Find where the given text appears and provide that cell's center as [X, Y] coordinate. 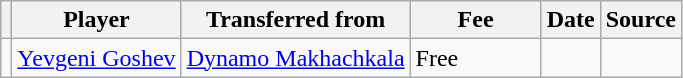
Dynamo Makhachkala [296, 58]
Date [570, 20]
Player [96, 20]
Free [476, 58]
Yevgeni Goshev [96, 58]
Fee [476, 20]
Source [640, 20]
Transferred from [296, 20]
